For the text-containing cell, return its midpoint in [X, Y] coordinate format. 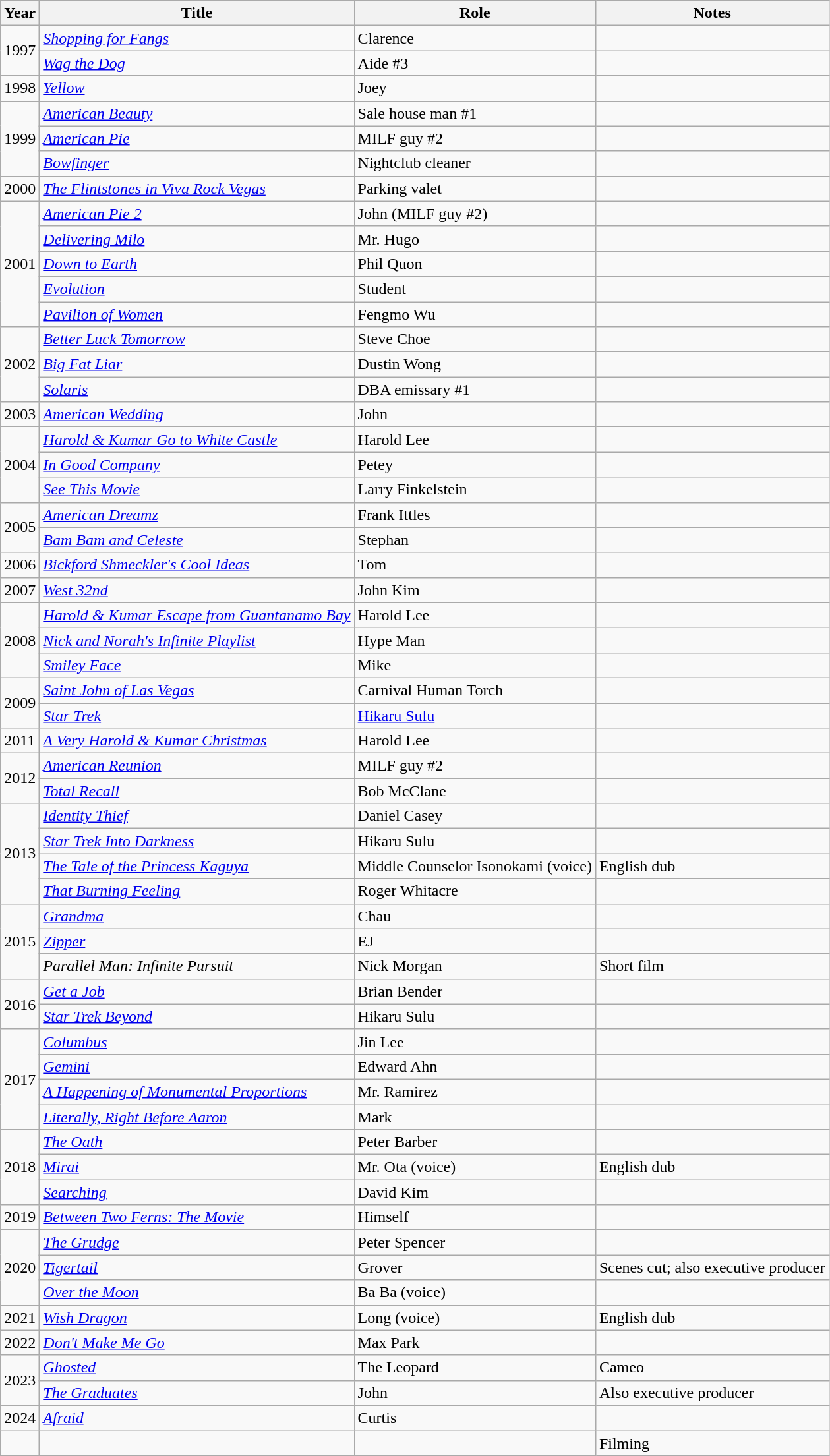
The Leopard [475, 1368]
2007 [20, 590]
Searching [196, 1192]
Parking valet [475, 189]
John Kim [475, 590]
Title [196, 13]
Ghosted [196, 1368]
Curtis [475, 1418]
Shopping for Fangs [196, 38]
2005 [20, 527]
DBA emissary #1 [475, 390]
Max Park [475, 1343]
Peter Spencer [475, 1242]
Aide #3 [475, 63]
American Pie [196, 138]
2003 [20, 415]
Tom [475, 565]
Fengmo Wu [475, 314]
In Good Company [196, 465]
2008 [20, 640]
Mr. Hugo [475, 239]
Ba Ba (voice) [475, 1293]
Scenes cut; also executive producer [712, 1267]
The Flintstones in Viva Rock Vegas [196, 189]
Phil Quon [475, 264]
2023 [20, 1380]
Joey [475, 88]
Peter Barber [475, 1142]
Mr. Ota (voice) [475, 1167]
David Kim [475, 1192]
1997 [20, 51]
Parallel Man: Infinite Pursuit [196, 966]
Daniel Casey [475, 816]
Solaris [196, 390]
Short film [712, 966]
2013 [20, 854]
2018 [20, 1167]
Edward Ahn [475, 1066]
American Dreamz [196, 515]
Smiley Face [196, 665]
Middle Counselor Isonokami (voice) [475, 866]
Steve Choe [475, 339]
2024 [20, 1418]
Nick and Norah's Infinite Playlist [196, 640]
Afraid [196, 1418]
Year [20, 13]
American Pie 2 [196, 214]
Down to Earth [196, 264]
Between Two Ferns: The Movie [196, 1217]
Sale house man #1 [475, 113]
Yellow [196, 88]
Filming [712, 1443]
Himself [475, 1217]
Saint John of Las Vegas [196, 690]
Grover [475, 1267]
Evolution [196, 289]
Star Trek [196, 715]
Mirai [196, 1167]
Role [475, 13]
The Oath [196, 1142]
Star Trek Into Darkness [196, 841]
Gemini [196, 1066]
Notes [712, 13]
Harold & Kumar Escape from Guantanamo Bay [196, 615]
Nightclub cleaner [475, 163]
Long (voice) [475, 1318]
Big Fat Liar [196, 364]
2015 [20, 941]
Roger Whitacre [475, 891]
2020 [20, 1267]
Bowfinger [196, 163]
West 32nd [196, 590]
Mike [475, 665]
2009 [20, 703]
2001 [20, 264]
Dustin Wong [475, 364]
Student [475, 289]
Zipper [196, 941]
2012 [20, 778]
2006 [20, 565]
1999 [20, 138]
Carnival Human Torch [475, 690]
The Graduates [196, 1393]
Wag the Dog [196, 63]
Harold & Kumar Go to White Castle [196, 440]
Over the Moon [196, 1293]
Star Trek Beyond [196, 1016]
Literally, Right Before Aaron [196, 1117]
Identity Thief [196, 816]
Wish Dragon [196, 1318]
Chau [475, 916]
2011 [20, 741]
2004 [20, 465]
The Grudge [196, 1242]
Pavilion of Women [196, 314]
Mr. Ramirez [475, 1092]
EJ [475, 941]
A Happening of Monumental Proportions [196, 1092]
A Very Harold & Kumar Christmas [196, 741]
Nick Morgan [475, 966]
That Burning Feeling [196, 891]
Bickford Shmeckler's Cool Ideas [196, 565]
Also executive producer [712, 1393]
2021 [20, 1318]
2022 [20, 1343]
2019 [20, 1217]
Columbus [196, 1041]
American Reunion [196, 766]
Get a Job [196, 991]
Bob McClane [475, 791]
1998 [20, 88]
2002 [20, 364]
Tigertail [196, 1267]
American Beauty [196, 113]
Larry Finkelstein [475, 490]
John (MILF guy #2) [475, 214]
2000 [20, 189]
Stephan [475, 540]
2016 [20, 1004]
Brian Bender [475, 991]
Cameo [712, 1368]
Bam Bam and Celeste [196, 540]
Jin Lee [475, 1041]
Petey [475, 465]
Clarence [475, 38]
Frank Ittles [475, 515]
Don't Make Me Go [196, 1343]
Delivering Milo [196, 239]
2017 [20, 1079]
See This Movie [196, 490]
Better Luck Tomorrow [196, 339]
Grandma [196, 916]
The Tale of the Princess Kaguya [196, 866]
Hype Man [475, 640]
Total Recall [196, 791]
Mark [475, 1117]
American Wedding [196, 415]
